Return the (X, Y) coordinate for the center point of the cell that contains the specified text.  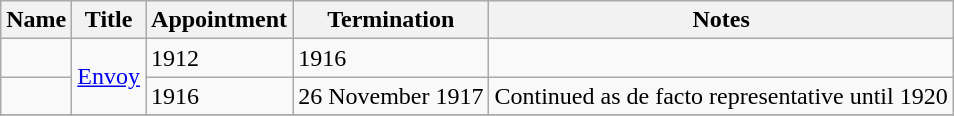
Continued as de facto representative until 1920 (721, 96)
Envoy (109, 77)
Appointment (220, 20)
Notes (721, 20)
Name (36, 20)
Title (109, 20)
Termination (391, 20)
26 November 1917 (391, 96)
1912 (220, 58)
